Determine the (x, y) coordinate at the center of the cell enclosing the given text.  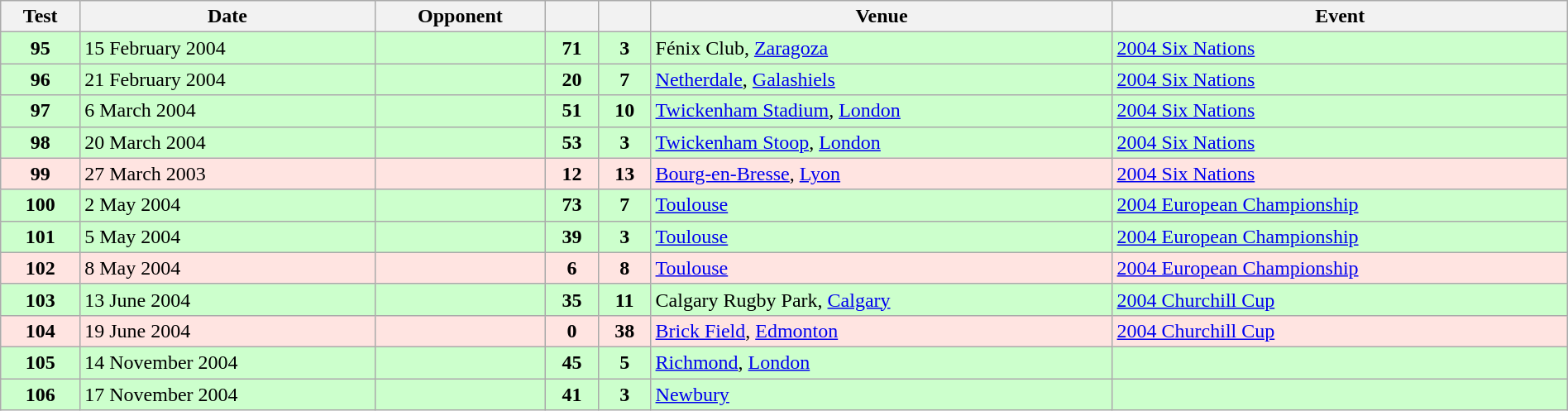
99 (41, 174)
19 June 2004 (227, 331)
21 February 2004 (227, 79)
106 (41, 394)
17 November 2004 (227, 394)
Bourg-en-Bresse, Lyon (882, 174)
100 (41, 205)
71 (572, 48)
10 (624, 111)
41 (572, 394)
12 (572, 174)
8 (624, 268)
11 (624, 299)
Test (41, 17)
Twickenham Stoop, London (882, 142)
20 (572, 79)
27 March 2003 (227, 174)
Calgary Rugby Park, Calgary (882, 299)
15 February 2004 (227, 48)
97 (41, 111)
0 (572, 331)
Brick Field, Edmonton (882, 331)
5 (624, 362)
6 March 2004 (227, 111)
102 (41, 268)
73 (572, 205)
14 November 2004 (227, 362)
53 (572, 142)
Date (227, 17)
104 (41, 331)
Fénix Club, Zaragoza (882, 48)
5 May 2004 (227, 237)
2 May 2004 (227, 205)
Newbury (882, 394)
13 (624, 174)
98 (41, 142)
45 (572, 362)
6 (572, 268)
13 June 2004 (227, 299)
38 (624, 331)
39 (572, 237)
96 (41, 79)
105 (41, 362)
Twickenham Stadium, London (882, 111)
51 (572, 111)
35 (572, 299)
Opponent (460, 17)
20 March 2004 (227, 142)
8 May 2004 (227, 268)
95 (41, 48)
103 (41, 299)
Netherdale, Galashiels (882, 79)
Richmond, London (882, 362)
101 (41, 237)
Venue (882, 17)
Event (1340, 17)
